Capture the cell that displays the provided text and extract its [X, Y] central coordinate. 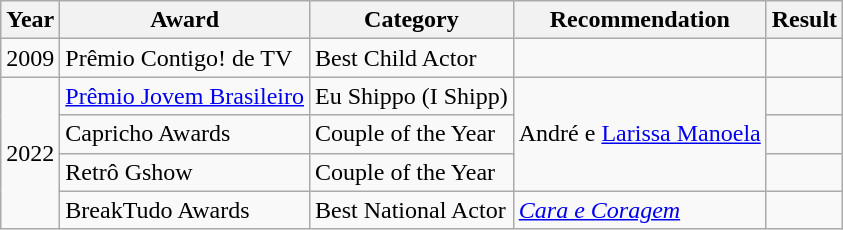
Category [412, 20]
Best Child Actor [412, 58]
Prêmio Jovem Brasileiro [185, 96]
Cara e Coragem [640, 210]
Best National Actor [412, 210]
Capricho Awards [185, 134]
Result [804, 20]
Retrô Gshow [185, 172]
2009 [30, 58]
André e Larissa Manoela [640, 134]
Prêmio Contigo! de TV [185, 58]
Year [30, 20]
2022 [30, 153]
BreakTudo Awards [185, 210]
Award [185, 20]
Recommendation [640, 20]
Eu Shippo (I Shipp) [412, 96]
